Provide the (x, y) coordinate of the cell's center where the given text is located.  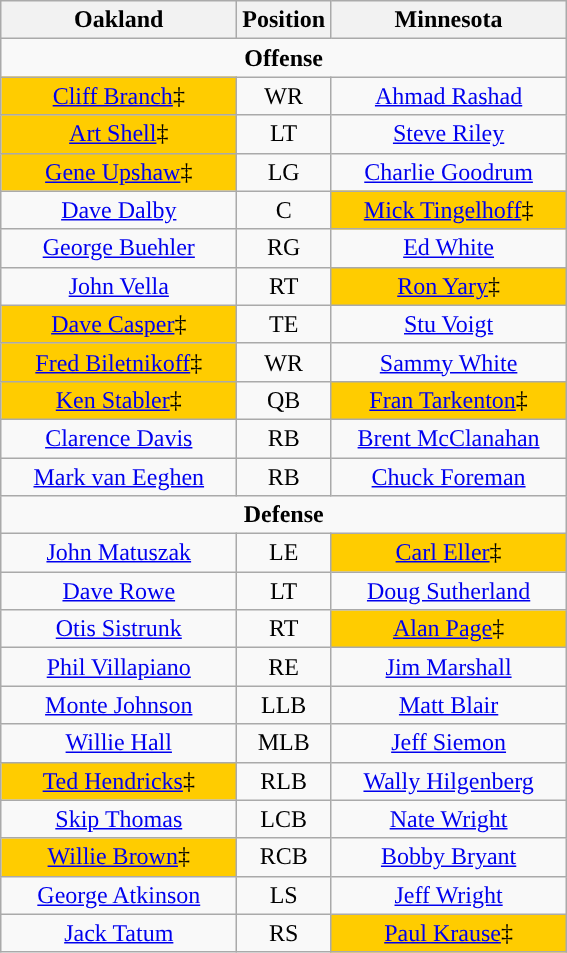
Chuck Foreman (449, 477)
Willie Hall (119, 743)
Charlie Goodrum (449, 172)
Carl Eller‡ (449, 553)
Paul Krause‡ (449, 933)
Nate Wright (449, 819)
John Matuszak (119, 553)
RLB (284, 781)
Ed White (449, 248)
Jim Marshall (449, 667)
Ron Yary‡ (449, 286)
Bobby Bryant (449, 857)
Wally Hilgenberg (449, 781)
Ted Hendricks‡ (119, 781)
Mark van Eeghen (119, 477)
Matt Blair (449, 705)
RG (284, 248)
Ahmad Rashad (449, 96)
Brent McClanahan (449, 438)
LG (284, 172)
Ken Stabler‡ (119, 400)
RCB (284, 857)
Sammy White (449, 362)
LS (284, 895)
George Atkinson (119, 895)
Willie Brown‡ (119, 857)
Position (284, 20)
RE (284, 667)
Fran Tarkenton‡ (449, 400)
Otis Sistrunk (119, 629)
Dave Rowe (119, 591)
Monte Johnson (119, 705)
Stu Voigt (449, 324)
Oakland (119, 20)
Defense (284, 515)
RS (284, 933)
Phil Villapiano (119, 667)
Jack Tatum (119, 933)
TE (284, 324)
Minnesota (449, 20)
Dave Casper‡ (119, 324)
LE (284, 553)
Dave Dalby (119, 210)
C (284, 210)
Gene Upshaw‡ (119, 172)
Jeff Wright (449, 895)
Clarence Davis (119, 438)
LLB (284, 705)
Steve Riley (449, 134)
Skip Thomas (119, 819)
LCB (284, 819)
Mick Tingelhoff‡ (449, 210)
QB (284, 400)
Offense (284, 58)
George Buehler (119, 248)
Art Shell‡ (119, 134)
MLB (284, 743)
Fred Biletnikoff‡ (119, 362)
Doug Sutherland (449, 591)
Jeff Siemon (449, 743)
Alan Page‡ (449, 629)
John Vella (119, 286)
Cliff Branch‡ (119, 96)
